Locate the cell with the specified text and output its (x, y) center coordinate. 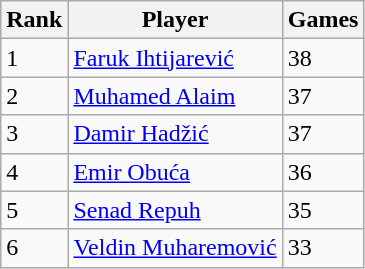
36 (323, 172)
38 (323, 58)
4 (34, 172)
Senad Repuh (175, 210)
35 (323, 210)
6 (34, 248)
Emir Obuća (175, 172)
2 (34, 96)
1 (34, 58)
Faruk Ihtijarević (175, 58)
3 (34, 134)
Veldin Muharemović (175, 248)
Rank (34, 20)
5 (34, 210)
Games (323, 20)
33 (323, 248)
Player (175, 20)
Muhamed Alaim (175, 96)
Damir Hadžić (175, 134)
